Pinpoint the cell where the given text exists, returning its (X, Y) midpoint coordinate. 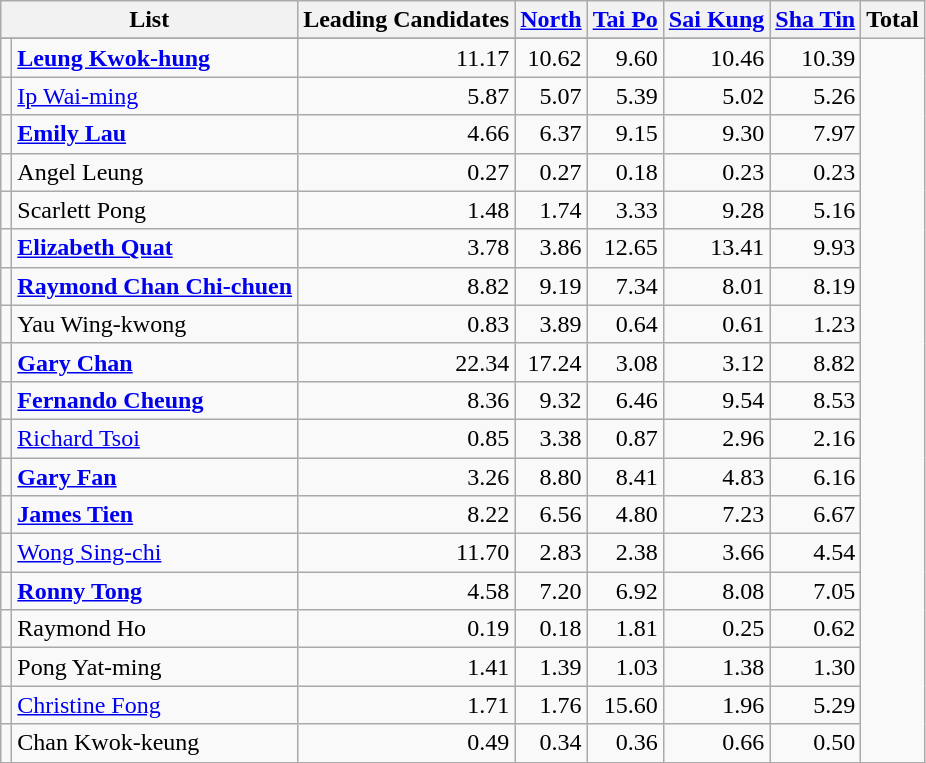
9.54 (716, 400)
Ronny Tong (155, 591)
0.19 (406, 629)
Chan Kwok-keung (155, 743)
1.23 (816, 324)
1.39 (551, 667)
Richard Tsoi (155, 438)
5.26 (816, 96)
0.49 (406, 743)
1.96 (716, 705)
List (150, 20)
1.76 (551, 705)
4.80 (625, 515)
2.96 (716, 438)
8.53 (816, 400)
2.38 (625, 553)
0.25 (716, 629)
8.19 (816, 286)
0.66 (716, 743)
8.08 (716, 591)
7.05 (816, 591)
Sha Tin (816, 20)
5.39 (625, 96)
6.56 (551, 515)
2.83 (551, 553)
Raymond Ho (155, 629)
4.83 (716, 477)
Emily Lau (155, 134)
8.22 (406, 515)
3.08 (625, 362)
Leading Candidates (406, 20)
10.46 (716, 58)
6.37 (551, 134)
9.19 (551, 286)
7.20 (551, 591)
3.38 (551, 438)
10.62 (551, 58)
3.86 (551, 248)
5.16 (816, 210)
1.30 (816, 667)
5.02 (716, 96)
8.41 (625, 477)
0.50 (816, 743)
7.97 (816, 134)
Raymond Chan Chi-chuen (155, 286)
11.17 (406, 58)
0.62 (816, 629)
Tai Po (625, 20)
5.29 (816, 705)
15.60 (625, 705)
Pong Yat-ming (155, 667)
Angel Leung (155, 172)
Sai Kung (716, 20)
1.41 (406, 667)
0.83 (406, 324)
3.26 (406, 477)
8.01 (716, 286)
0.64 (625, 324)
Scarlett Pong (155, 210)
9.93 (816, 248)
James Tien (155, 515)
9.30 (716, 134)
9.32 (551, 400)
1.81 (625, 629)
3.78 (406, 248)
Total (893, 20)
0.61 (716, 324)
1.48 (406, 210)
10.39 (816, 58)
3.33 (625, 210)
8.80 (551, 477)
6.16 (816, 477)
Elizabeth Quat (155, 248)
Christine Fong (155, 705)
4.58 (406, 591)
5.87 (406, 96)
5.07 (551, 96)
1.71 (406, 705)
Leung Kwok-hung (155, 58)
6.92 (625, 591)
22.34 (406, 362)
4.54 (816, 553)
0.36 (625, 743)
Wong Sing-chi (155, 553)
0.87 (625, 438)
4.66 (406, 134)
8.36 (406, 400)
0.85 (406, 438)
2.16 (816, 438)
11.70 (406, 553)
9.60 (625, 58)
Gary Chan (155, 362)
9.28 (716, 210)
Fernando Cheung (155, 400)
6.67 (816, 515)
Ip Wai-ming (155, 96)
1.03 (625, 667)
7.34 (625, 286)
3.66 (716, 553)
9.15 (625, 134)
3.12 (716, 362)
12.65 (625, 248)
Gary Fan (155, 477)
0.34 (551, 743)
3.89 (551, 324)
13.41 (716, 248)
Yau Wing-kwong (155, 324)
7.23 (716, 515)
6.46 (625, 400)
17.24 (551, 362)
1.74 (551, 210)
North (551, 20)
1.38 (716, 667)
